From the cell containing the given text, extract its center point as [x, y] coordinate. 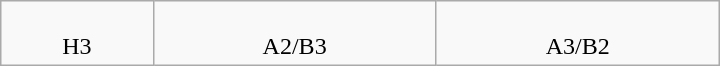
A2/B3 [294, 34]
A3/B2 [578, 34]
H3 [77, 34]
